Return [X, Y] of the center of cell containing provided text 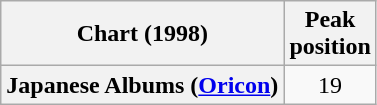
19 [330, 85]
Peak position [330, 34]
Japanese Albums (Oricon) [142, 85]
Chart (1998) [142, 34]
